Search for the cell housing the specified text and yield its [x, y] center coordinate. 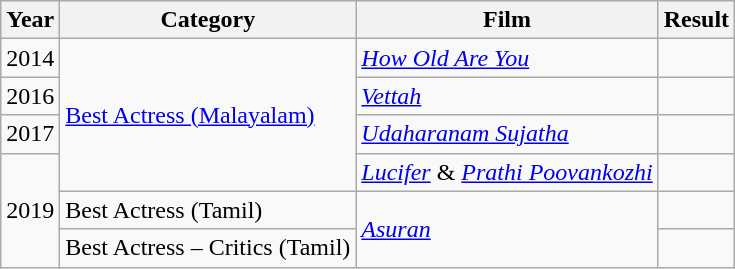
2017 [30, 134]
Lucifer & Prathi Poovankozhi [507, 172]
Film [507, 20]
2014 [30, 58]
How Old Are You [507, 58]
Asuran [507, 229]
Vettah [507, 96]
Year [30, 20]
Best Actress – Critics (Tamil) [208, 248]
Best Actress (Malayalam) [208, 115]
2019 [30, 210]
2016 [30, 96]
Category [208, 20]
Result [696, 20]
Udaharanam Sujatha [507, 134]
Best Actress (Tamil) [208, 210]
